Output the (x, y) coordinate of the center of the cell containing the given text.  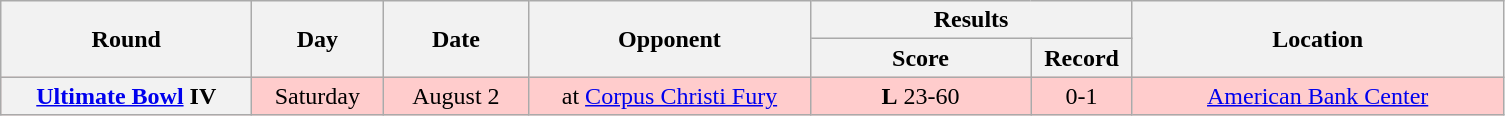
0-1 (1082, 96)
August 2 (456, 96)
American Bank Center (1318, 96)
Ultimate Bowl IV (126, 96)
Record (1082, 58)
Round (126, 39)
Day (318, 39)
Score (920, 58)
Location (1318, 39)
Saturday (318, 96)
at Corpus Christi Fury (670, 96)
Results (971, 20)
Date (456, 39)
Opponent (670, 39)
L 23-60 (920, 96)
